Capture the cell that displays the provided text and extract its [X, Y] central coordinate. 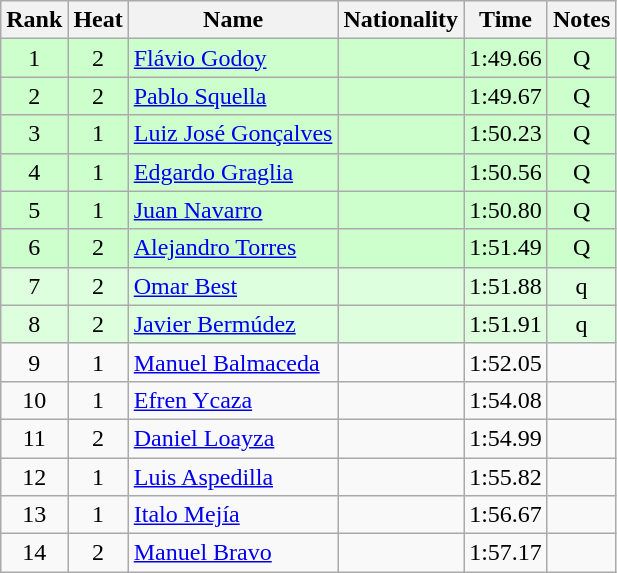
1:50.56 [506, 172]
3 [34, 134]
Italo Mejía [233, 515]
Pablo Squella [233, 96]
1:49.66 [506, 58]
13 [34, 515]
1:51.91 [506, 324]
Edgardo Graglia [233, 172]
Manuel Balmaceda [233, 362]
1:55.82 [506, 477]
1:54.08 [506, 400]
Juan Navarro [233, 210]
1:49.67 [506, 96]
Luis Aspedilla [233, 477]
1:57.17 [506, 553]
Nationality [401, 20]
1:51.49 [506, 248]
Luiz José Gonçalves [233, 134]
Rank [34, 20]
Time [506, 20]
Efren Ycaza [233, 400]
14 [34, 553]
1:52.05 [506, 362]
1:50.80 [506, 210]
1:51.88 [506, 286]
Heat [98, 20]
1:56.67 [506, 515]
12 [34, 477]
9 [34, 362]
Javier Bermúdez [233, 324]
1:54.99 [506, 438]
1:50.23 [506, 134]
4 [34, 172]
7 [34, 286]
8 [34, 324]
Manuel Bravo [233, 553]
Daniel Loayza [233, 438]
5 [34, 210]
Omar Best [233, 286]
Alejandro Torres [233, 248]
Notes [581, 20]
11 [34, 438]
Flávio Godoy [233, 58]
6 [34, 248]
Name [233, 20]
10 [34, 400]
